Return [X, Y] of the center of cell containing provided text 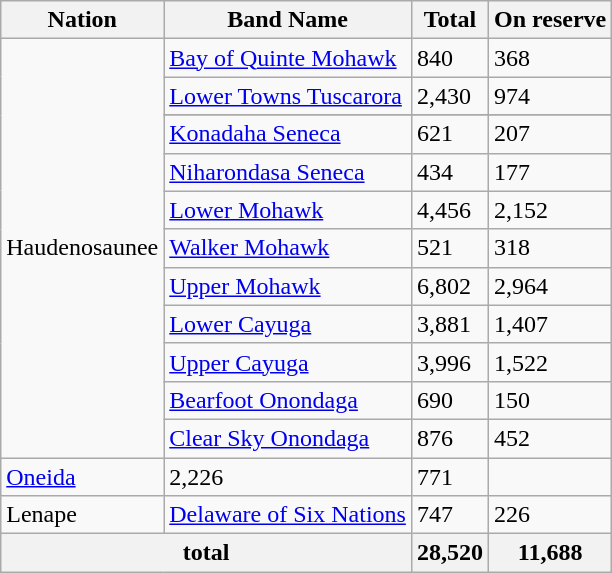
Niharondasa Seneca [288, 172]
Lenape [82, 515]
6,802 [450, 286]
Bearfoot Onondaga [288, 400]
28,520 [450, 553]
Clear Sky Onondaga [288, 438]
207 [550, 134]
876 [450, 438]
747 [450, 515]
1,407 [550, 324]
Nation [82, 20]
434 [450, 172]
11,688 [550, 553]
Lower Cayuga [288, 324]
Haudenosaunee [82, 248]
2,964 [550, 286]
2,430 [450, 96]
452 [550, 438]
974 [550, 96]
318 [550, 248]
150 [550, 400]
3,996 [450, 362]
Oneida [82, 477]
621 [450, 134]
3,881 [450, 324]
840 [450, 58]
2,152 [550, 210]
Bay of Quinte Mohawk [288, 58]
Band Name [288, 20]
Lower Mohawk [288, 210]
521 [450, 248]
368 [550, 58]
1,522 [550, 362]
2,226 [288, 477]
Total [450, 20]
Delaware of Six Nations [288, 515]
Upper Mohawk [288, 286]
4,456 [450, 210]
total [206, 553]
Upper Cayuga [288, 362]
Konadaha Seneca [288, 134]
On reserve [550, 20]
177 [550, 172]
Lower Towns Tuscarora [288, 96]
690 [450, 400]
771 [450, 477]
Walker Mohawk [288, 248]
226 [550, 515]
